Scan for the cell matching the given text and deliver its (X, Y) coordinate at center. 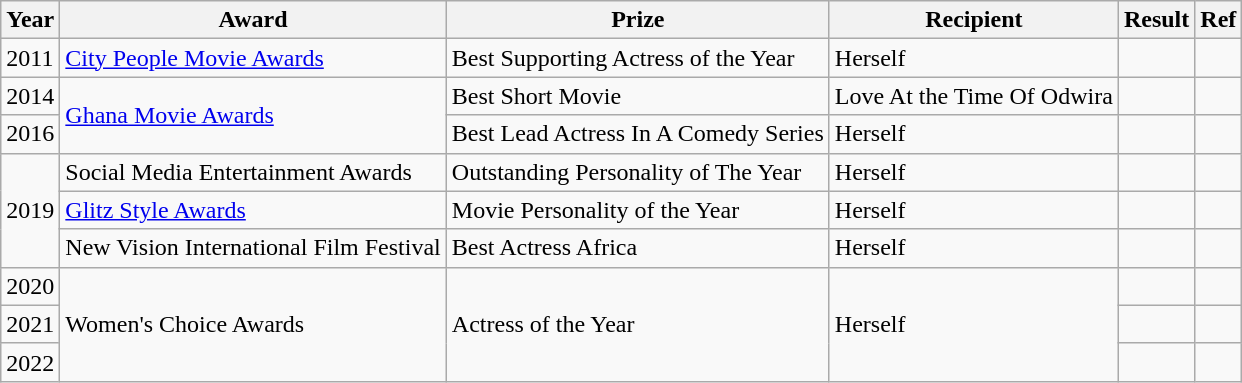
Social Media Entertainment Awards (253, 172)
2019 (30, 210)
Award (253, 20)
Recipient (974, 20)
Glitz Style Awards (253, 210)
City People Movie Awards (253, 58)
2020 (30, 286)
Best Short Movie (638, 96)
Year (30, 20)
2014 (30, 96)
Ghana Movie Awards (253, 115)
Best Lead Actress In A Comedy Series (638, 134)
2016 (30, 134)
Women's Choice Awards (253, 324)
2022 (30, 362)
Best Actress Africa (638, 248)
Movie Personality of the Year (638, 210)
Best Supporting Actress of the Year (638, 58)
2011 (30, 58)
Actress of the Year (638, 324)
Result (1156, 20)
Love At the Time Of Odwira (974, 96)
New Vision International Film Festival (253, 248)
Outstanding Personality of The Year (638, 172)
Ref (1218, 20)
Prize (638, 20)
2021 (30, 324)
